Locate the cell with the specified text and output its (x, y) center coordinate. 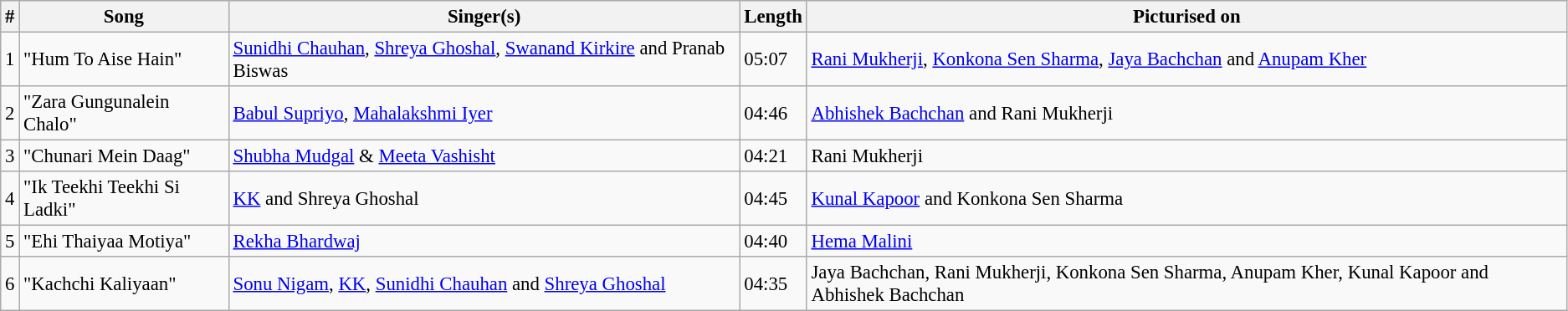
Hema Malini (1186, 242)
Rani Mukherji (1186, 156)
Abhishek Bachchan and Rani Mukherji (1186, 114)
Kunal Kapoor and Konkona Sen Sharma (1186, 199)
Rani Mukherji, Konkona Sen Sharma, Jaya Bachchan and Anupam Kher (1186, 60)
3 (10, 156)
"Ehi Thaiyaa Motiya" (124, 242)
Sunidhi Chauhan, Shreya Ghoshal, Swanand Kirkire and Pranab Biswas (484, 60)
Song (124, 17)
04:40 (773, 242)
4 (10, 199)
Picturised on (1186, 17)
"Zara Gungunalein Chalo" (124, 114)
Babul Supriyo, Mahalakshmi Iyer (484, 114)
5 (10, 242)
04:46 (773, 114)
04:21 (773, 156)
"Chunari Mein Daag" (124, 156)
Shubha Mudgal & Meeta Vashisht (484, 156)
"Hum To Aise Hain" (124, 60)
Rekha Bhardwaj (484, 242)
1 (10, 60)
KK and Shreya Ghoshal (484, 199)
Singer(s) (484, 17)
05:07 (773, 60)
04:45 (773, 199)
Length (773, 17)
# (10, 17)
2 (10, 114)
"Ik Teekhi Teekhi Si Ladki" (124, 199)
